Extract the (X, Y) coordinate from the center of the cell holding the provided text.  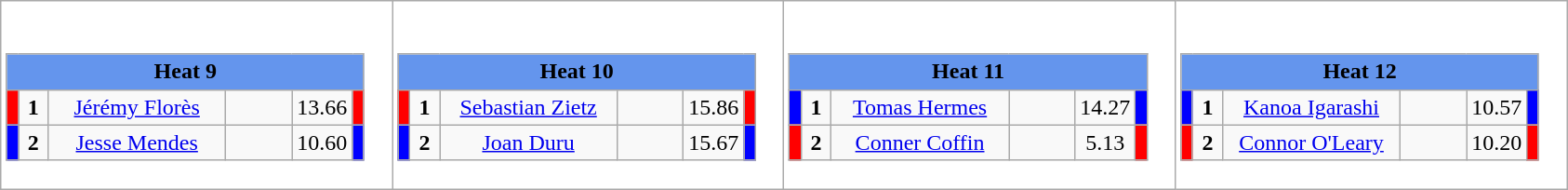
Tomas Hermes (921, 107)
Heat 10 1 Sebastian Zietz 15.86 2 Joan Duru 15.67 (588, 95)
Heat 9 (185, 72)
10.57 (1497, 107)
Heat 11 1 Tomas Hermes 14.27 2 Conner Coffin 5.13 (980, 95)
Heat 10 (577, 72)
Heat 12 (1360, 72)
14.27 (1105, 107)
15.67 (714, 142)
Conner Coffin (921, 142)
Heat 12 1 Kanoa Igarashi 10.57 2 Connor O'Leary 10.20 (1371, 95)
Sebastian Zietz (528, 107)
10.60 (322, 142)
Jérémy Florès (138, 107)
Heat 11 (968, 72)
15.86 (714, 107)
Heat 9 1 Jérémy Florès 13.66 2 Jesse Mendes 10.60 (197, 95)
5.13 (1105, 142)
Joan Duru (528, 142)
10.20 (1497, 142)
Jesse Mendes (138, 142)
13.66 (322, 107)
Connor O'Leary (1311, 142)
Kanoa Igarashi (1311, 107)
